Return (x, y) of the center of cell containing provided text 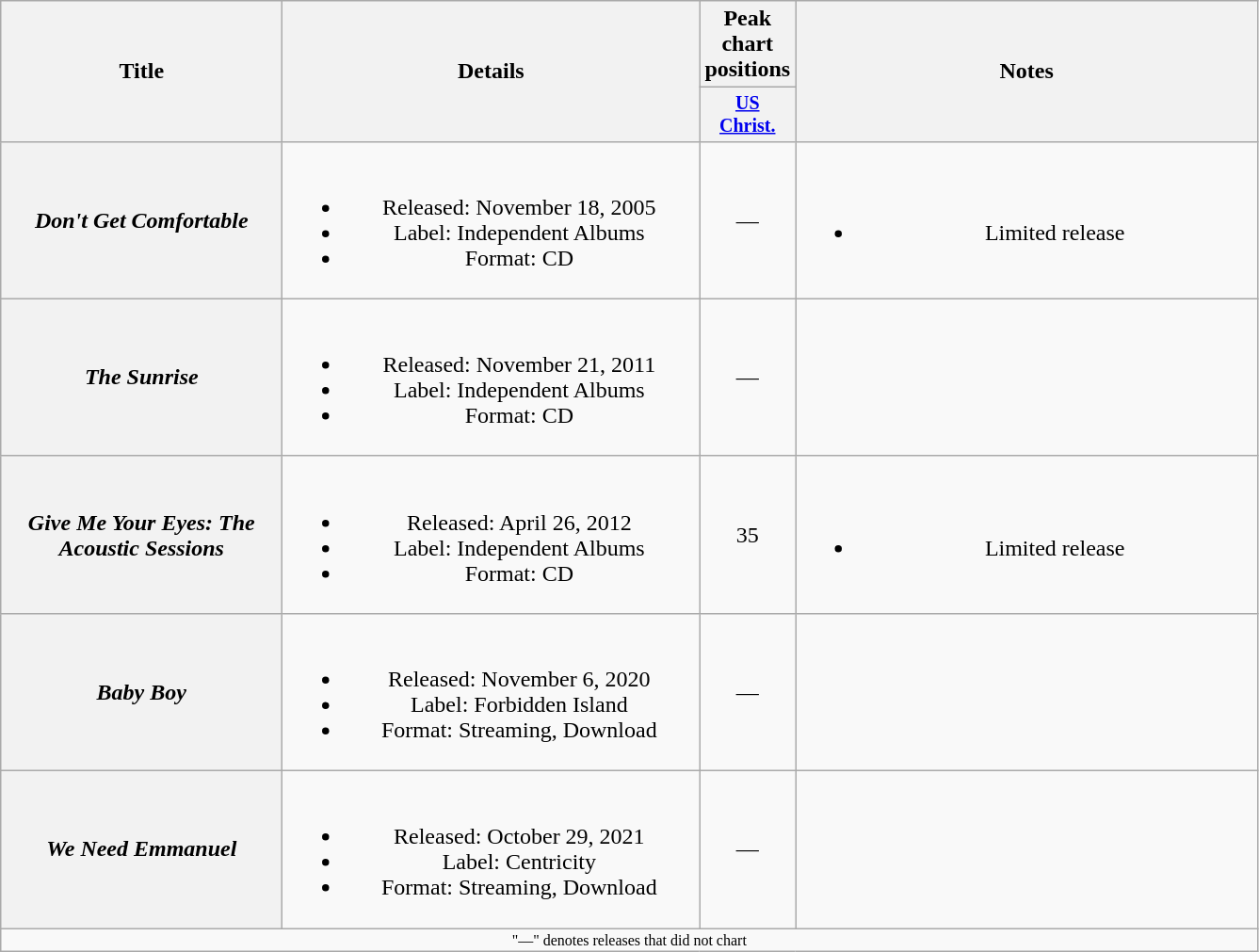
Details (492, 72)
We Need Emmanuel (141, 849)
The Sunrise (141, 377)
Notes (1026, 72)
Released: November 6, 2020Label: Forbidden IslandFormat: Streaming, Download (492, 691)
Peak chart positions (748, 44)
Released: October 29, 2021Label: CentricityFormat: Streaming, Download (492, 849)
Give Me Your Eyes: The Acoustic Sessions (141, 535)
Released: November 18, 2005Label: Independent AlbumsFormat: CD (492, 220)
Released: November 21, 2011Label: Independent AlbumsFormat: CD (492, 377)
35 (748, 535)
Don't Get Comfortable (141, 220)
Released: April 26, 2012Label: Independent AlbumsFormat: CD (492, 535)
Baby Boy (141, 691)
USChrist. (748, 115)
Title (141, 72)
"—" denotes releases that did not chart (629, 940)
